Detect which cell encompasses the target text, then output its [x, y] center coordinate. 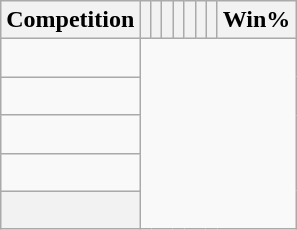
Win% [256, 20]
Competition [70, 20]
